Detect which cell encompasses the target text, then output its [x, y] center coordinate. 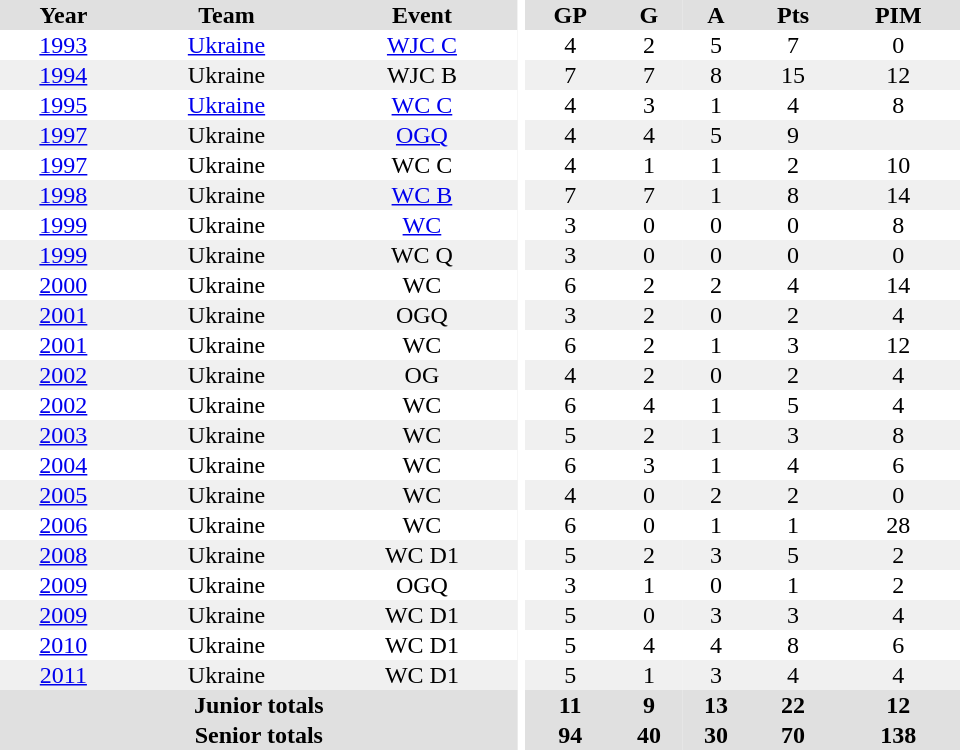
WC B [422, 195]
15 [794, 75]
2006 [64, 525]
40 [648, 735]
2011 [64, 675]
WJC C [422, 45]
10 [898, 165]
Team [227, 15]
Junior totals [259, 705]
2008 [64, 555]
Pts [794, 15]
Year [64, 15]
70 [794, 735]
138 [898, 735]
OG [422, 375]
G [648, 15]
WJC B [422, 75]
11 [570, 705]
GP [570, 15]
13 [716, 705]
30 [716, 735]
1998 [64, 195]
A [716, 15]
2004 [64, 465]
2005 [64, 495]
94 [570, 735]
2000 [64, 285]
Senior totals [259, 735]
22 [794, 705]
1995 [64, 105]
Event [422, 15]
WC Q [422, 255]
28 [898, 525]
1994 [64, 75]
1993 [64, 45]
2010 [64, 645]
PIM [898, 15]
2003 [64, 435]
